Locate the cell with the specified text and output its (X, Y) center coordinate. 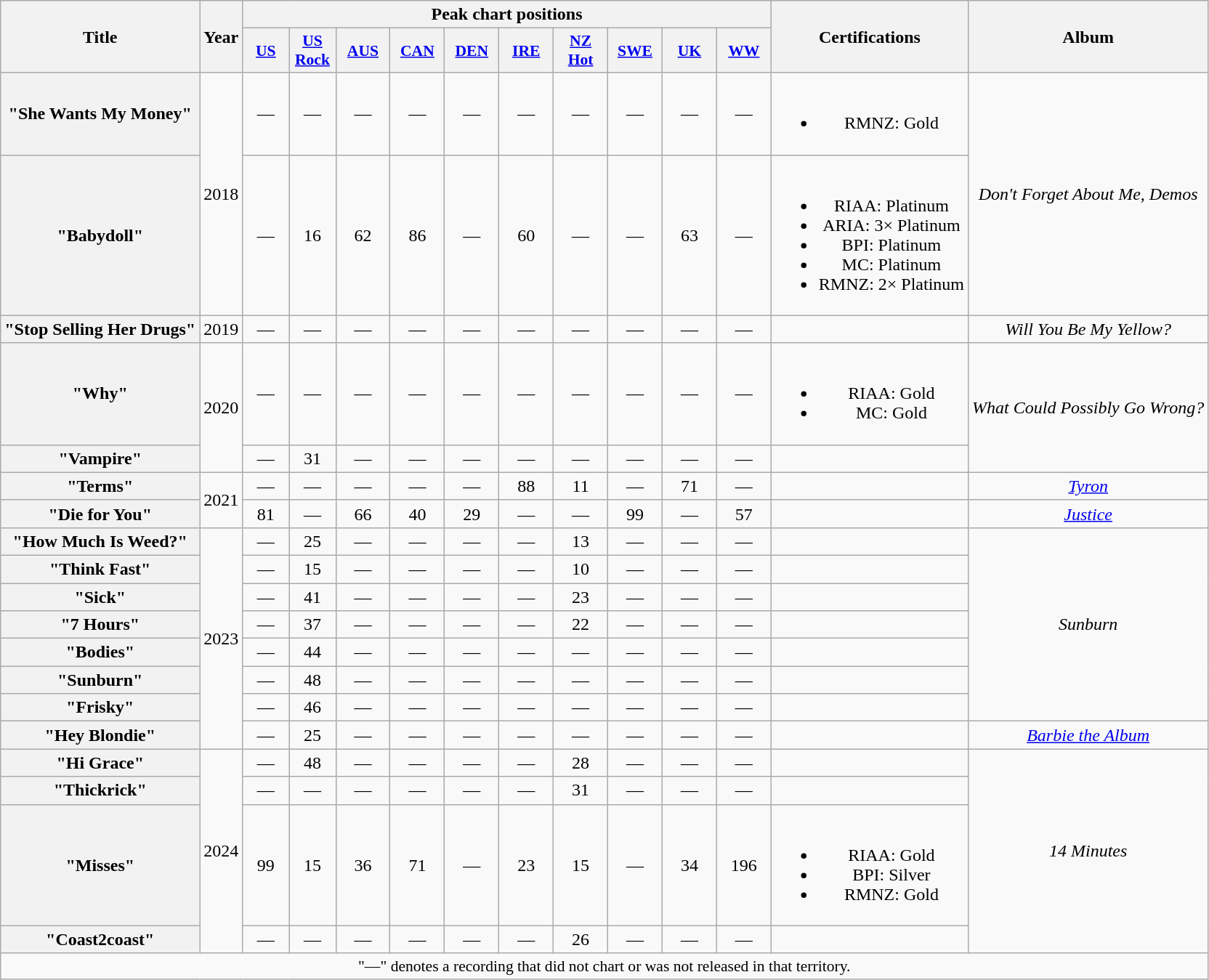
"Coast2coast" (100, 939)
WW (744, 51)
Sunburn (1088, 624)
2019 (221, 329)
Justice (1088, 514)
"Die for You" (100, 514)
IRE (526, 51)
"Sick" (100, 596)
81 (266, 514)
2018 (221, 194)
Peak chart positions (507, 15)
RMNZ: Gold (869, 113)
"Vampire" (100, 458)
DEN (472, 51)
"Babydoll" (100, 235)
RIAA: GoldMC: Gold (869, 394)
16 (312, 235)
Title (100, 36)
2024 (221, 851)
28 (581, 763)
10 (581, 569)
63 (689, 235)
SWE (635, 51)
Will You Be My Yellow? (1088, 329)
Tyron (1088, 486)
Don't Forget About Me, Demos (1088, 194)
"Stop Selling Her Drugs" (100, 329)
34 (689, 864)
"Sunburn" (100, 680)
Certifications (869, 36)
2023 (221, 638)
US (266, 51)
2021 (221, 500)
86 (417, 235)
36 (363, 864)
"Frisky" (100, 708)
Year (221, 36)
AUS (363, 51)
"Terms" (100, 486)
37 (312, 625)
RIAA: GoldBPI: SilverRMNZ: Gold (869, 864)
60 (526, 235)
UK (689, 51)
"Hey Blondie" (100, 735)
88 (526, 486)
11 (581, 486)
13 (581, 541)
14 Minutes (1088, 851)
"7 Hours" (100, 625)
29 (472, 514)
NZHot (581, 51)
"How Much Is Weed?" (100, 541)
196 (744, 864)
Barbie the Album (1088, 735)
"She Wants My Money" (100, 113)
46 (312, 708)
"Misses" (100, 864)
"Hi Grace" (100, 763)
41 (312, 596)
"Bodies" (100, 652)
"Why" (100, 394)
USRock (312, 51)
"Thickrick" (100, 790)
"Think Fast" (100, 569)
26 (581, 939)
22 (581, 625)
What Could Possibly Go Wrong? (1088, 408)
2020 (221, 408)
57 (744, 514)
66 (363, 514)
"—" denotes a recording that did not chart or was not released in that territory. (604, 966)
40 (417, 514)
CAN (417, 51)
44 (312, 652)
62 (363, 235)
Album (1088, 36)
RIAA: PlatinumARIA: 3× PlatinumBPI: PlatinumMC: PlatinumRMNZ: 2× Platinum (869, 235)
